Return the (X, Y) coordinate for the center point of the cell that contains the specified text.  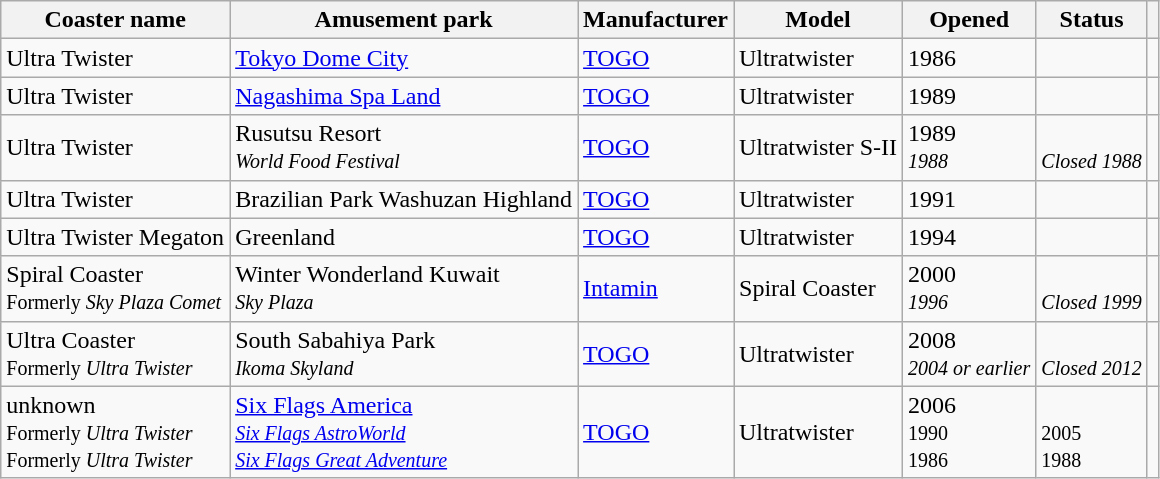
Brazilian Park Washuzan Highland (404, 199)
1994 (970, 237)
19891988 (970, 148)
Manufacturer (656, 20)
Status (1092, 20)
Model (818, 20)
Amusement park (404, 20)
Ultra Twister Megaton (116, 237)
Closed 1988 (1092, 148)
Closed 2012 (1092, 354)
Intamin (656, 288)
1989 (970, 96)
Spiral CoasterFormerly Sky Plaza Comet (116, 288)
1991 (970, 199)
Tokyo Dome City (404, 58)
Closed 1999 (1092, 288)
Greenland (404, 237)
South Sabahiya ParkIkoma Skyland (404, 354)
Ultratwister S-II (818, 148)
200619901986 (970, 432)
1986 (970, 58)
20082004 or earlier (970, 354)
unknownFormerly Ultra TwisterFormerly Ultra Twister (116, 432)
Coaster name (116, 20)
20051988 (1092, 432)
20001996 (970, 288)
Nagashima Spa Land (404, 96)
Spiral Coaster (818, 288)
Winter Wonderland KuwaitSky Plaza (404, 288)
Ultra CoasterFormerly Ultra Twister (116, 354)
Rusutsu ResortWorld Food Festival (404, 148)
Opened (970, 20)
Six Flags AmericaSix Flags AstroWorldSix Flags Great Adventure (404, 432)
